Identify which cell holds the provided text, then report its [X, Y] central coordinate. 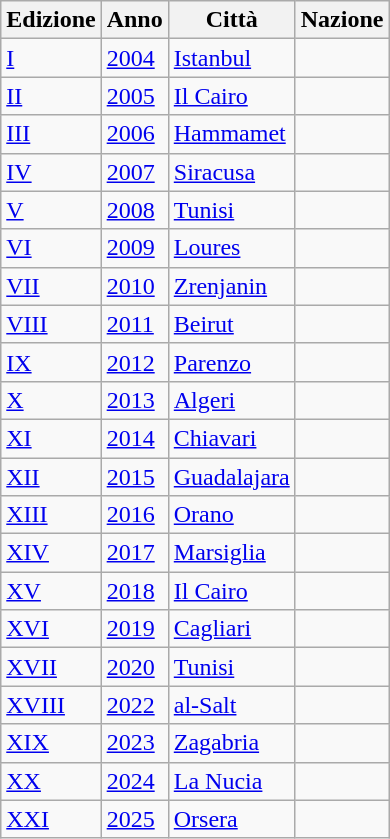
2008 [134, 210]
XX [51, 781]
2007 [134, 172]
VI [51, 248]
II [51, 96]
V [51, 210]
Anno [134, 20]
2006 [134, 134]
I [51, 58]
IV [51, 172]
Zagabria [232, 743]
XIV [51, 553]
IX [51, 362]
2022 [134, 705]
2011 [134, 324]
2012 [134, 362]
2005 [134, 96]
Algeri [232, 400]
XV [51, 591]
al-Salt [232, 705]
Orsera [232, 819]
2010 [134, 286]
Nazione [342, 20]
2013 [134, 400]
Siracusa [232, 172]
2023 [134, 743]
XI [51, 438]
III [51, 134]
2017 [134, 553]
2019 [134, 629]
XVI [51, 629]
VIII [51, 324]
Orano [232, 515]
Zrenjanin [232, 286]
XVIII [51, 705]
Parenzo [232, 362]
XXI [51, 819]
Edizione [51, 20]
Cagliari [232, 629]
XVII [51, 667]
2004 [134, 58]
La Nucia [232, 781]
2015 [134, 477]
2024 [134, 781]
VII [51, 286]
XII [51, 477]
2018 [134, 591]
2016 [134, 515]
Hammamet [232, 134]
Guadalajara [232, 477]
Istanbul [232, 58]
X [51, 400]
Città [232, 20]
2014 [134, 438]
Chiavari [232, 438]
Marsiglia [232, 553]
2009 [134, 248]
Loures [232, 248]
XIII [51, 515]
Beirut [232, 324]
2020 [134, 667]
2025 [134, 819]
XIX [51, 743]
